For the text-containing cell, return its midpoint in (X, Y) coordinate format. 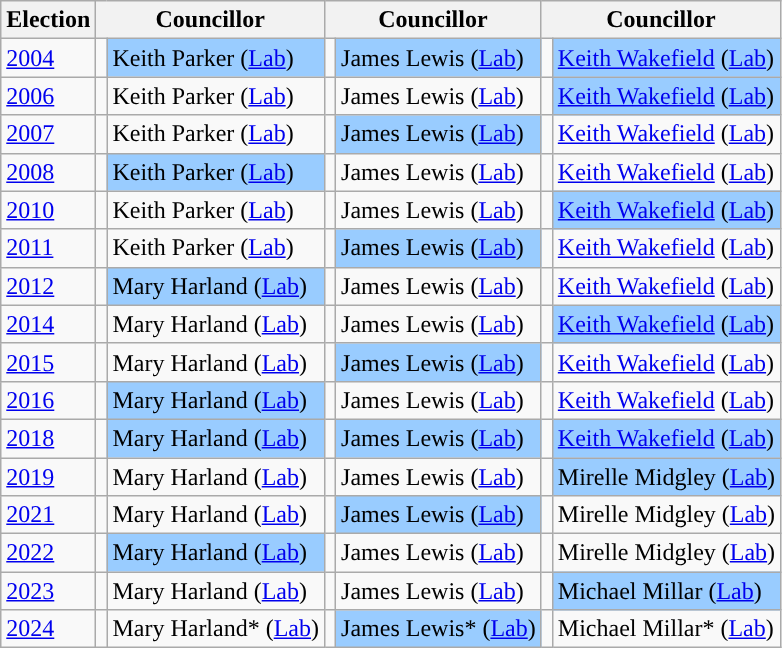
2023 (48, 591)
2006 (48, 96)
2024 (48, 629)
2011 (48, 248)
2008 (48, 172)
Mary Harland* (Lab) (216, 629)
2016 (48, 400)
Michael Millar* (Lab) (666, 629)
James Lewis* (Lab) (439, 629)
2004 (48, 58)
Michael Millar (Lab) (666, 591)
2007 (48, 134)
2015 (48, 362)
Election (48, 20)
2010 (48, 210)
2014 (48, 324)
2018 (48, 438)
2019 (48, 477)
2021 (48, 515)
2012 (48, 286)
2022 (48, 553)
